Pinpoint the cell where the given text exists, returning its (X, Y) midpoint coordinate. 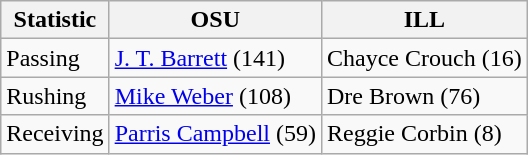
Chayce Crouch (16) (424, 58)
J. T. Barrett (141) (215, 58)
Reggie Corbin (8) (424, 134)
Mike Weber (108) (215, 96)
Parris Campbell (59) (215, 134)
Rushing (55, 96)
Statistic (55, 20)
Passing (55, 58)
Dre Brown (76) (424, 96)
OSU (215, 20)
Receiving (55, 134)
ILL (424, 20)
